Scan for the cell matching the given text and deliver its [x, y] coordinate at center. 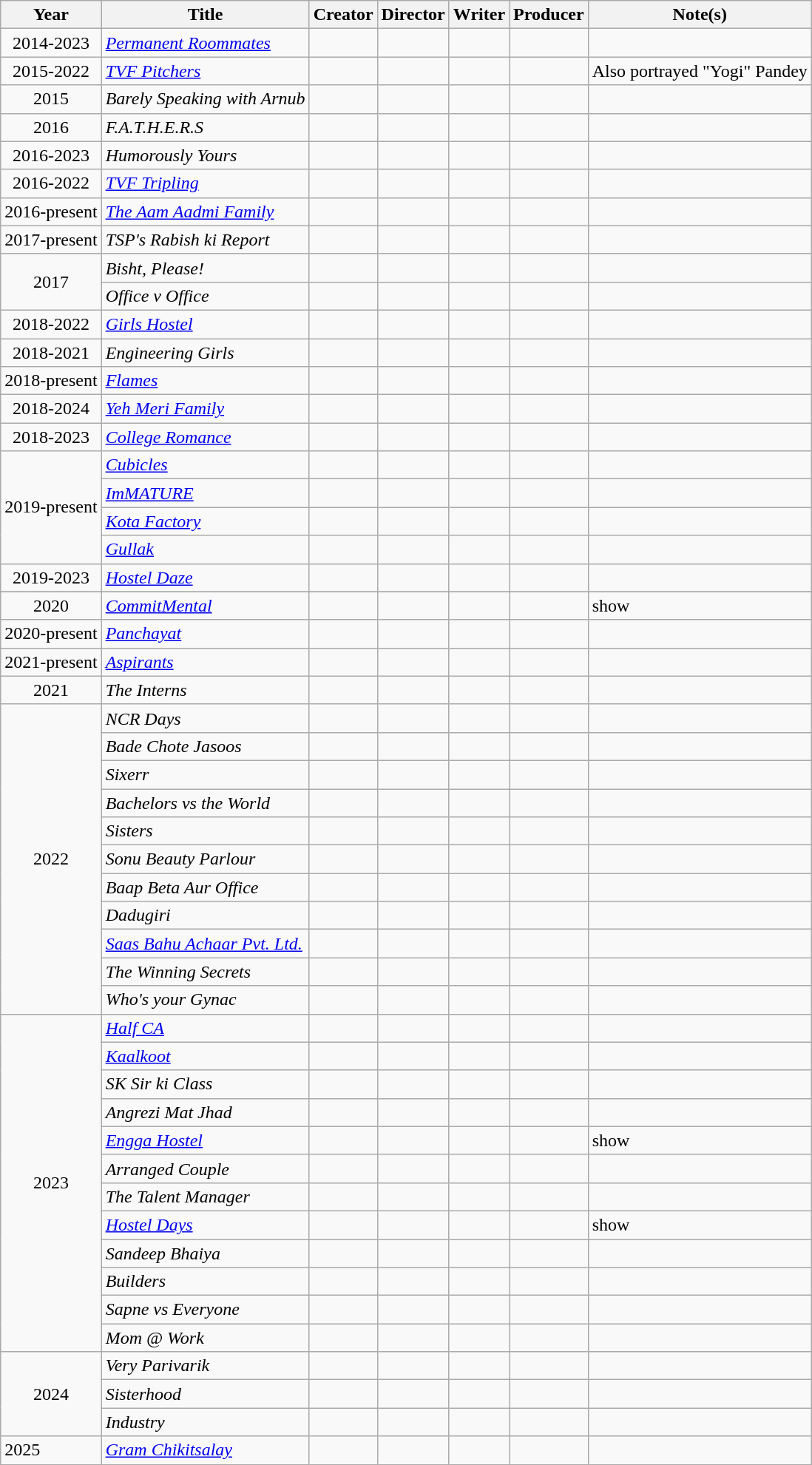
TSP's Rabish ki Report [206, 240]
2022 [51, 859]
Barely Speaking with Arnub [206, 99]
Kota Factory [206, 521]
Industry [206, 1422]
Bachelors vs the World [206, 802]
Humorously Yours [206, 155]
Sandeep Bhaiya [206, 1253]
Bisht, Please! [206, 268]
2018-2024 [51, 409]
2019-2023 [51, 578]
Hostel Daze [206, 578]
2014-2023 [51, 43]
The Winning Secrets [206, 972]
2023 [51, 1183]
2016-present [51, 212]
Girls Hostel [206, 324]
Sixerr [206, 774]
TVF Tripling [206, 183]
Half CA [206, 1028]
Producer [549, 15]
2015-2022 [51, 71]
Arranged Couple [206, 1168]
The Talent Manager [206, 1197]
2018-present [51, 381]
Flames [206, 381]
Year [51, 15]
Sapne vs Everyone [206, 1310]
Mom @ Work [206, 1338]
Builders [206, 1282]
2020 [51, 606]
TVF Pitchers [206, 71]
2021 [51, 690]
2025 [51, 1450]
Sonu Beauty Parlour [206, 859]
Yeh Meri Family [206, 409]
Note(s) [700, 15]
Creator [343, 15]
Office v Office [206, 296]
Director [413, 15]
SK Sir ki Class [206, 1084]
2019-present [51, 507]
F.A.T.H.E.R.S [206, 127]
2016-2023 [51, 155]
The Aam Aadmi Family [206, 212]
Kaalkoot [206, 1056]
Cubicles [206, 465]
2016 [51, 127]
2018-2021 [51, 353]
2015 [51, 99]
CommitMental [206, 606]
Gram Chikitsalay [206, 1450]
Also portrayed "Yogi" Pandey [700, 71]
Who's your Gynac [206, 1000]
Angrezi Mat Jhad [206, 1112]
Title [206, 15]
2018-2022 [51, 324]
NCR Days [206, 718]
Hostel Days [206, 1225]
Gullak [206, 549]
2024 [51, 1394]
The Interns [206, 690]
Panchayat [206, 634]
Sisters [206, 831]
Permanent Roommates [206, 43]
2017-present [51, 240]
Engga Hostel [206, 1140]
Engineering Girls [206, 353]
2020-present [51, 634]
Sisterhood [206, 1394]
2017 [51, 282]
Saas Bahu Achaar Pvt. Ltd. [206, 944]
Very Parivarik [206, 1366]
2018-2023 [51, 437]
Bade Chote Jasoos [206, 746]
ImMATURE [206, 493]
2021-present [51, 662]
Dadugiri [206, 916]
Aspirants [206, 662]
Writer [479, 15]
College Romance [206, 437]
Baap Beta Aur Office [206, 887]
2016-2022 [51, 183]
